Return the (X, Y) coordinate for the center point of the cell that contains the specified text.  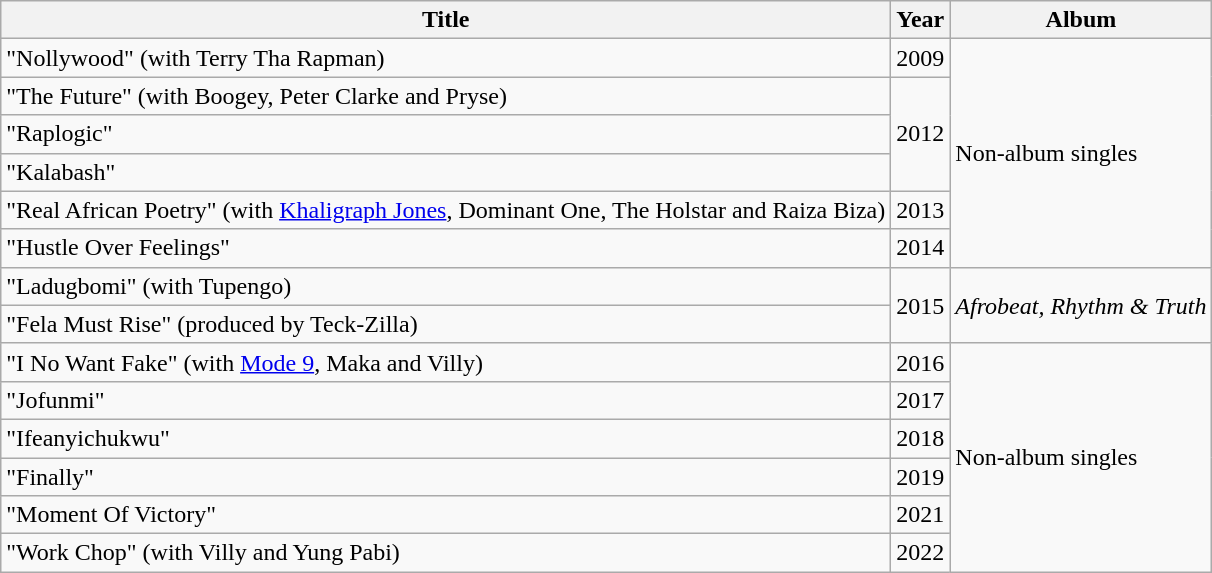
2009 (920, 58)
Title (446, 20)
2019 (920, 477)
"Nollywood" (with Terry Tha Rapman) (446, 58)
"Moment Of Victory" (446, 515)
"Real African Poetry" (with Khaligraph Jones, Dominant One, The Holstar and Raiza Biza) (446, 210)
2013 (920, 210)
"Kalabash" (446, 172)
"Raplogic" (446, 134)
"Work Chop" (with Villy and Yung Pabi) (446, 553)
"Ifeanyichukwu" (446, 438)
2017 (920, 400)
Afrobeat, Rhythm & Truth (1081, 305)
Album (1081, 20)
2016 (920, 362)
2021 (920, 515)
"Hustle Over Feelings" (446, 248)
"Ladugbomi" (with Tupengo) (446, 286)
Year (920, 20)
"Jofunmi" (446, 400)
"Finally" (446, 477)
2012 (920, 134)
2014 (920, 248)
"The Future" (with Boogey, Peter Clarke and Pryse) (446, 96)
"I No Want Fake" (with Mode 9, Maka and Villy) (446, 362)
"Fela Must Rise" (produced by Teck-Zilla) (446, 324)
2018 (920, 438)
2022 (920, 553)
2015 (920, 305)
